Capture the cell that displays the provided text and extract its [x, y] central coordinate. 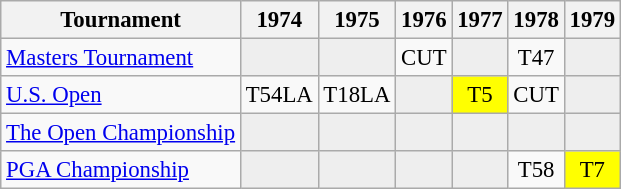
T5 [480, 95]
1977 [480, 20]
T18LA [357, 95]
1979 [592, 20]
T54LA [279, 95]
T47 [536, 58]
The Open Championship [121, 133]
Tournament [121, 20]
1975 [357, 20]
PGA Championship [121, 170]
1976 [424, 20]
1974 [279, 20]
T58 [536, 170]
U.S. Open [121, 95]
1978 [536, 20]
T7 [592, 170]
Masters Tournament [121, 58]
